Find where the given text appears and provide that cell's center as [x, y] coordinate. 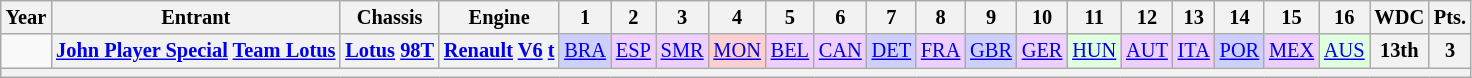
FRA [940, 51]
12 [1147, 17]
WDC [1400, 17]
10 [1042, 17]
Entrant [196, 17]
15 [1292, 17]
MON [736, 51]
Pts. [1450, 17]
DET [892, 51]
1 [585, 17]
9 [991, 17]
Lotus 98T [390, 51]
Chassis [390, 17]
8 [940, 17]
AUS [1344, 51]
SMR [682, 51]
BEL [790, 51]
AUT [1147, 51]
11 [1094, 17]
4 [736, 17]
7 [892, 17]
GBR [991, 51]
13th [1400, 51]
John Player Special Team Lotus [196, 51]
MEX [1292, 51]
2 [634, 17]
Engine [499, 17]
13 [1194, 17]
HUN [1094, 51]
ESP [634, 51]
ITA [1194, 51]
BRA [585, 51]
GER [1042, 51]
CAN [840, 51]
6 [840, 17]
16 [1344, 17]
Renault V6 t [499, 51]
5 [790, 17]
14 [1240, 17]
Year [26, 17]
POR [1240, 51]
